Search for the cell housing the specified text and yield its [x, y] center coordinate. 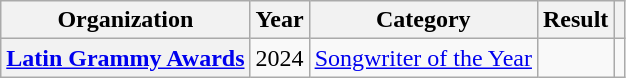
Result [575, 20]
Category [423, 20]
Organization [126, 20]
Songwriter of the Year [423, 58]
Year [280, 20]
2024 [280, 58]
Latin Grammy Awards [126, 58]
